Return [X, Y] of the center of cell containing provided text 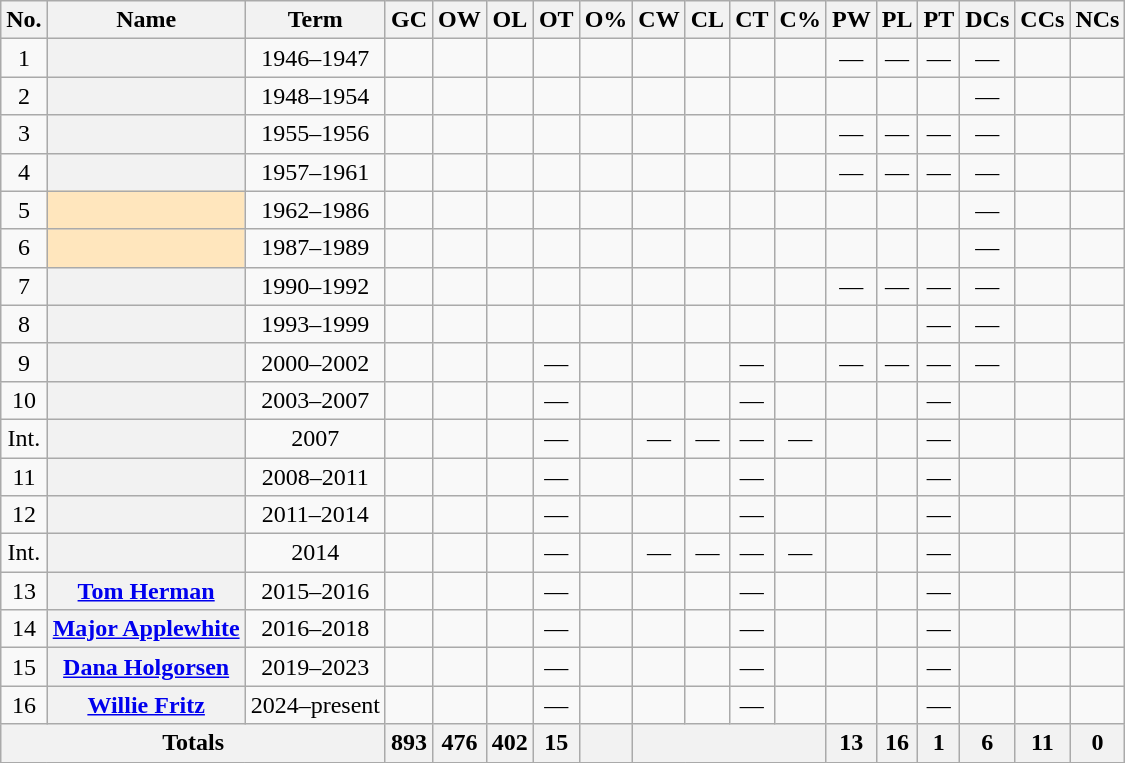
DCs [988, 20]
2000–2002 [315, 362]
NCs [1098, 20]
1946–1947 [315, 58]
Term [315, 20]
No. [24, 20]
476 [460, 743]
PL [897, 20]
O% [606, 20]
9 [24, 362]
2 [24, 96]
Name [146, 20]
CW [659, 20]
1957–1961 [315, 172]
1948–1954 [315, 96]
1955–1956 [315, 134]
1993–1999 [315, 324]
2003–2007 [315, 400]
2007 [315, 438]
5 [24, 210]
Willie Fritz [146, 705]
1987–1989 [315, 248]
2019–2023 [315, 667]
893 [408, 743]
8 [24, 324]
2024–present [315, 705]
2014 [315, 553]
GC [408, 20]
CCs [1042, 20]
OW [460, 20]
12 [24, 515]
1962–1986 [315, 210]
2016–2018 [315, 629]
Dana Holgorsen [146, 667]
2011–2014 [315, 515]
C% [800, 20]
CT [752, 20]
Totals [194, 743]
PW [851, 20]
CL [707, 20]
14 [24, 629]
402 [510, 743]
2008–2011 [315, 477]
1990–1992 [315, 286]
0 [1098, 743]
Major Applewhite [146, 629]
OT [556, 20]
3 [24, 134]
Tom Herman [146, 591]
PT [939, 20]
10 [24, 400]
7 [24, 286]
OL [510, 20]
2015–2016 [315, 591]
4 [24, 172]
